Search for the cell housing the specified text and yield its (x, y) center coordinate. 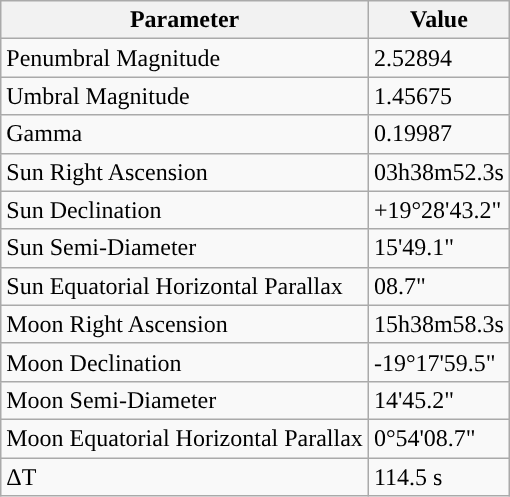
Moon Right Ascension (185, 324)
08.7" (438, 286)
0.19987 (438, 134)
15'49.1" (438, 248)
Moon Semi-Diameter (185, 400)
+19°28'43.2" (438, 210)
Umbral Magnitude (185, 96)
1.45675 (438, 96)
2.52894 (438, 58)
Sun Semi-Diameter (185, 248)
Penumbral Magnitude (185, 58)
0°54'08.7" (438, 438)
-19°17'59.5" (438, 362)
Moon Equatorial Horizontal Parallax (185, 438)
15h38m58.3s (438, 324)
ΔT (185, 477)
Moon Declination (185, 362)
Gamma (185, 134)
114.5 s (438, 477)
Sun Declination (185, 210)
Sun Right Ascension (185, 172)
03h38m52.3s (438, 172)
Value (438, 20)
14'45.2" (438, 400)
Parameter (185, 20)
Sun Equatorial Horizontal Parallax (185, 286)
